Detect which cell encompasses the target text, then output its [X, Y] center coordinate. 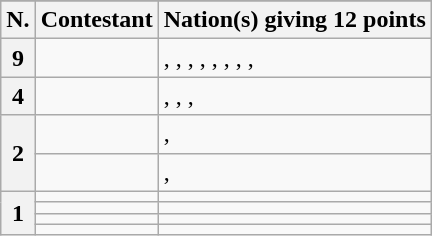
2 [18, 153]
4 [18, 96]
, , , , , , , , [294, 58]
9 [18, 58]
N. [18, 20]
1 [18, 213]
Nation(s) giving 12 points [294, 20]
Contestant [96, 20]
, , , [294, 96]
